Output the [x, y] coordinate of the center of the cell containing the given text.  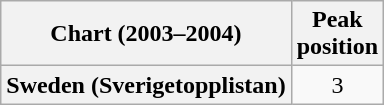
Peakposition [337, 34]
Sweden (Sverigetopplistan) [146, 85]
3 [337, 85]
Chart (2003–2004) [146, 34]
